For the text-containing cell, return its midpoint in [X, Y] coordinate format. 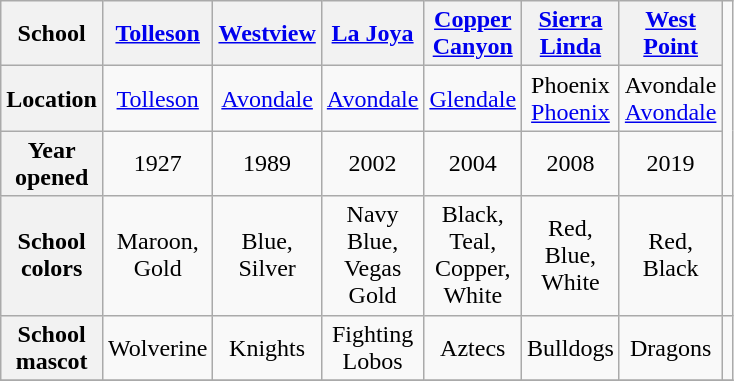
Dragons [670, 348]
Year opened [52, 164]
West Point [670, 34]
Black, Teal, Copper, White [473, 256]
2004 [473, 164]
La Joya [372, 34]
Blue, Silver [267, 256]
Glendale [473, 98]
Phoenix Phoenix [571, 98]
Wolverine [157, 348]
Westview [267, 34]
Maroon, Gold [157, 256]
2002 [372, 164]
Location [52, 98]
School mascot [52, 348]
2019 [670, 164]
1989 [267, 164]
Navy Blue, Vegas Gold [372, 256]
Copper Canyon [473, 34]
Red, Blue, White [571, 256]
2008 [571, 164]
1927 [157, 164]
Fighting Lobos [372, 348]
Avondale Avondale [670, 98]
Knights [267, 348]
Bulldogs [571, 348]
School [52, 34]
School colors [52, 256]
Sierra Linda [571, 34]
Aztecs [473, 348]
Red, Black [670, 256]
